For the text-containing cell, return its midpoint in [X, Y] coordinate format. 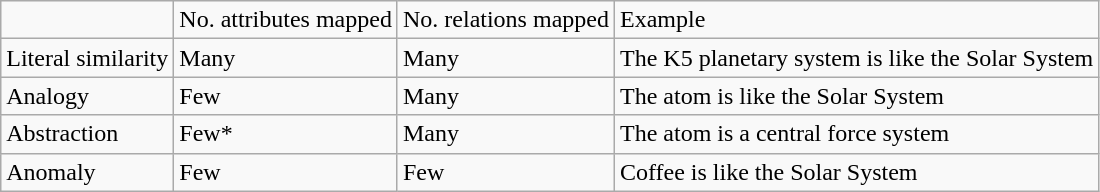
The atom is like the Solar System [856, 96]
Analogy [88, 96]
Coffee is like the Solar System [856, 172]
Literal similarity [88, 58]
The K5 planetary system is like the Solar System [856, 58]
Abstraction [88, 134]
No. attributes mapped [286, 20]
Few* [286, 134]
The atom is a central force system [856, 134]
Example [856, 20]
No. relations mapped [506, 20]
Anomaly [88, 172]
